Search for the cell housing the specified text and yield its [X, Y] center coordinate. 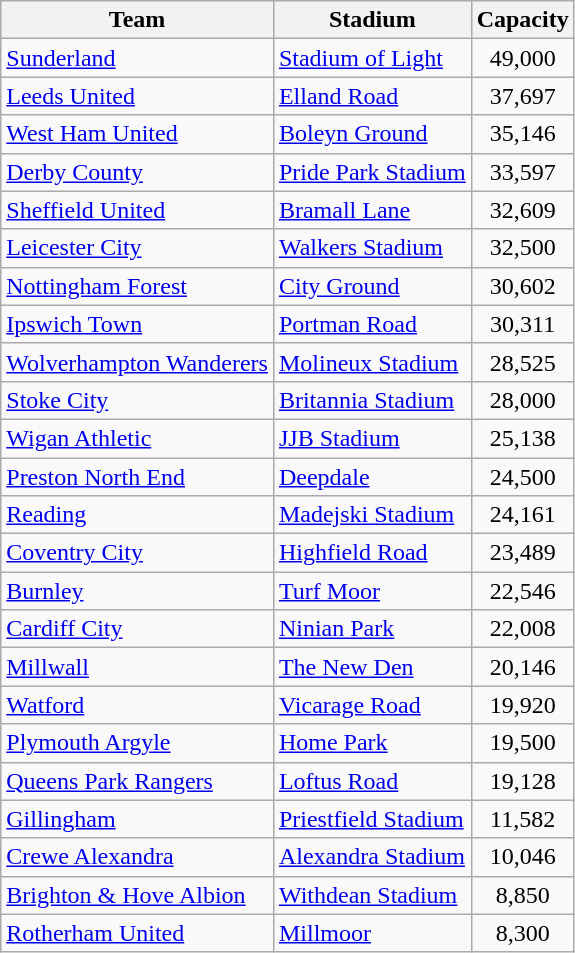
Loftus Road [372, 781]
20,146 [522, 667]
Plymouth Argyle [138, 743]
19,920 [522, 705]
Cardiff City [138, 629]
28,525 [522, 362]
22,008 [522, 629]
Molineux Stadium [372, 362]
Boleyn Ground [372, 134]
Crewe Alexandra [138, 857]
City Ground [372, 286]
Home Park [372, 743]
8,300 [522, 933]
Leeds United [138, 96]
Coventry City [138, 553]
Britannia Stadium [372, 400]
Team [138, 20]
Brighton & Hove Albion [138, 895]
11,582 [522, 819]
Preston North End [138, 477]
Deepdale [372, 477]
Ipswich Town [138, 324]
Stadium [372, 20]
19,500 [522, 743]
Highfield Road [372, 553]
Pride Park Stadium [372, 172]
32,500 [522, 248]
37,697 [522, 96]
Millwall [138, 667]
Priestfield Stadium [372, 819]
West Ham United [138, 134]
Capacity [522, 20]
30,311 [522, 324]
25,138 [522, 438]
Wigan Athletic [138, 438]
24,500 [522, 477]
Burnley [138, 591]
8,850 [522, 895]
Wolverhampton Wanderers [138, 362]
19,128 [522, 781]
Stoke City [138, 400]
Sheffield United [138, 210]
Elland Road [372, 96]
33,597 [522, 172]
35,146 [522, 134]
Portman Road [372, 324]
Rotherham United [138, 933]
Turf Moor [372, 591]
49,000 [522, 58]
28,000 [522, 400]
Reading [138, 515]
24,161 [522, 515]
23,489 [522, 553]
JJB Stadium [372, 438]
Gillingham [138, 819]
Nottingham Forest [138, 286]
Sunderland [138, 58]
Withdean Stadium [372, 895]
Alexandra Stadium [372, 857]
10,046 [522, 857]
Watford [138, 705]
The New Den [372, 667]
Leicester City [138, 248]
Stadium of Light [372, 58]
Madejski Stadium [372, 515]
Ninian Park [372, 629]
22,546 [522, 591]
30,602 [522, 286]
Queens Park Rangers [138, 781]
Bramall Lane [372, 210]
32,609 [522, 210]
Millmoor [372, 933]
Vicarage Road [372, 705]
Derby County [138, 172]
Walkers Stadium [372, 248]
